For the text-containing cell, return its midpoint in [x, y] coordinate format. 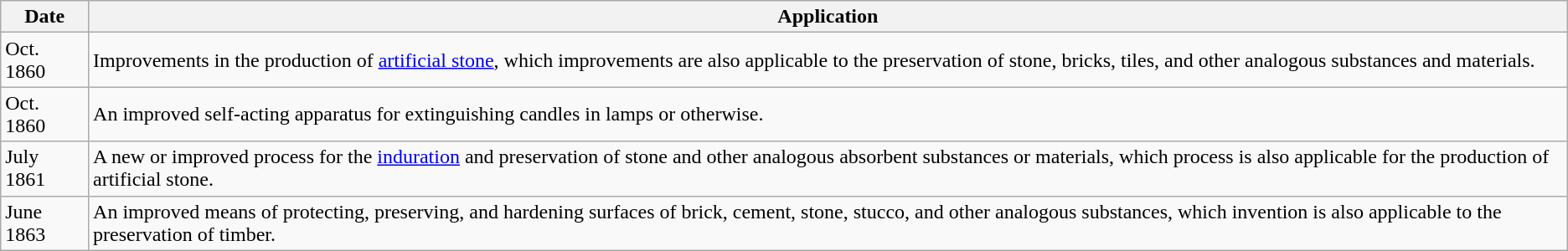
An improved self-acting apparatus for extinguishing candles in lamps or otherwise. [828, 114]
July 1861 [45, 169]
Application [828, 17]
Date [45, 17]
June 1863 [45, 223]
